Return [x, y] of the center of cell containing provided text 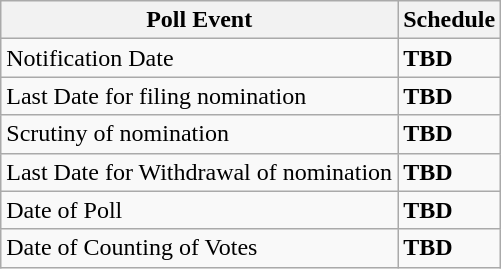
Schedule [450, 20]
Notification Date [200, 58]
Scrutiny of nomination [200, 134]
Date of Poll [200, 210]
Last Date for Withdrawal of nomination [200, 172]
Last Date for filing nomination [200, 96]
Poll Event [200, 20]
Date of Counting of Votes [200, 248]
